For the text-containing cell, return its midpoint in (x, y) coordinate format. 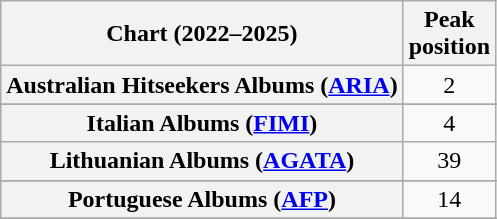
14 (449, 199)
Lithuanian Albums (AGATA) (202, 161)
39 (449, 161)
Chart (2022–2025) (202, 34)
Italian Albums (FIMI) (202, 123)
2 (449, 85)
Portuguese Albums (AFP) (202, 199)
Australian Hitseekers Albums (ARIA) (202, 85)
Peakposition (449, 34)
4 (449, 123)
